Provide the (X, Y) coordinate of the cell's center where the given text is located.  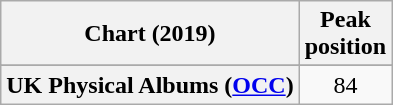
Chart (2019) (150, 34)
84 (345, 85)
Peakposition (345, 34)
UK Physical Albums (OCC) (150, 85)
